Locate the cell with the specified text and output its (x, y) center coordinate. 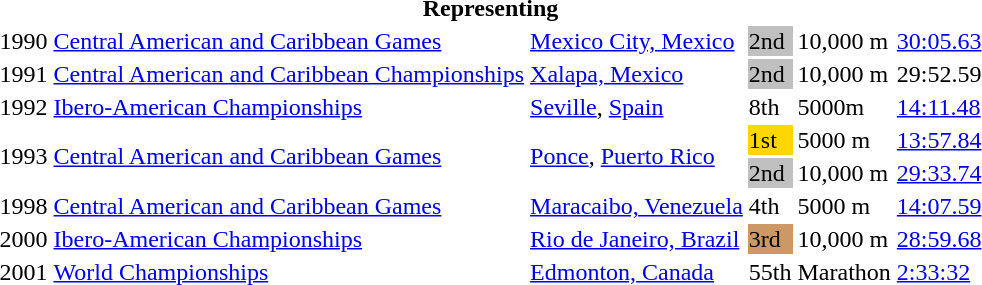
1st (770, 140)
Xalapa, Mexico (637, 74)
8th (770, 107)
Rio de Janeiro, Brazil (637, 239)
Seville, Spain (637, 107)
Mexico City, Mexico (637, 41)
5000m (844, 107)
Maracaibo, Venezuela (637, 206)
Central American and Caribbean Championships (289, 74)
Ponce, Puerto Rico (637, 156)
4th (770, 206)
3rd (770, 239)
